Identify which cell holds the provided text, then report its [x, y] central coordinate. 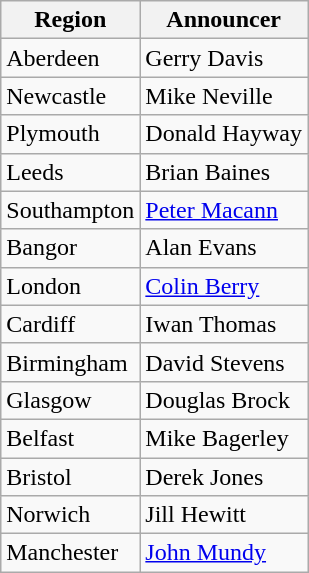
Aberdeen [70, 58]
Leeds [70, 172]
Belfast [70, 438]
Manchester [70, 553]
Peter Macann [224, 210]
Announcer [224, 20]
London [70, 286]
Plymouth [70, 134]
Brian Baines [224, 172]
Norwich [70, 515]
Douglas Brock [224, 400]
Gerry Davis [224, 58]
David Stevens [224, 362]
Birmingham [70, 362]
Southampton [70, 210]
Newcastle [70, 96]
Colin Berry [224, 286]
Bristol [70, 477]
Region [70, 20]
Cardiff [70, 324]
Bangor [70, 248]
Iwan Thomas [224, 324]
Donald Hayway [224, 134]
Glasgow [70, 400]
Derek Jones [224, 477]
Mike Neville [224, 96]
Mike Bagerley [224, 438]
Alan Evans [224, 248]
Jill Hewitt [224, 515]
John Mundy [224, 553]
